Find where the given text appears and provide that cell's center as (X, Y) coordinate. 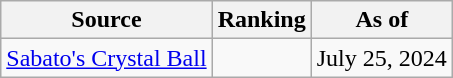
As of (382, 20)
July 25, 2024 (382, 58)
Ranking (262, 20)
Sabato's Crystal Ball (106, 58)
Source (106, 20)
